Locate the cell with the specified text and output its (X, Y) center coordinate. 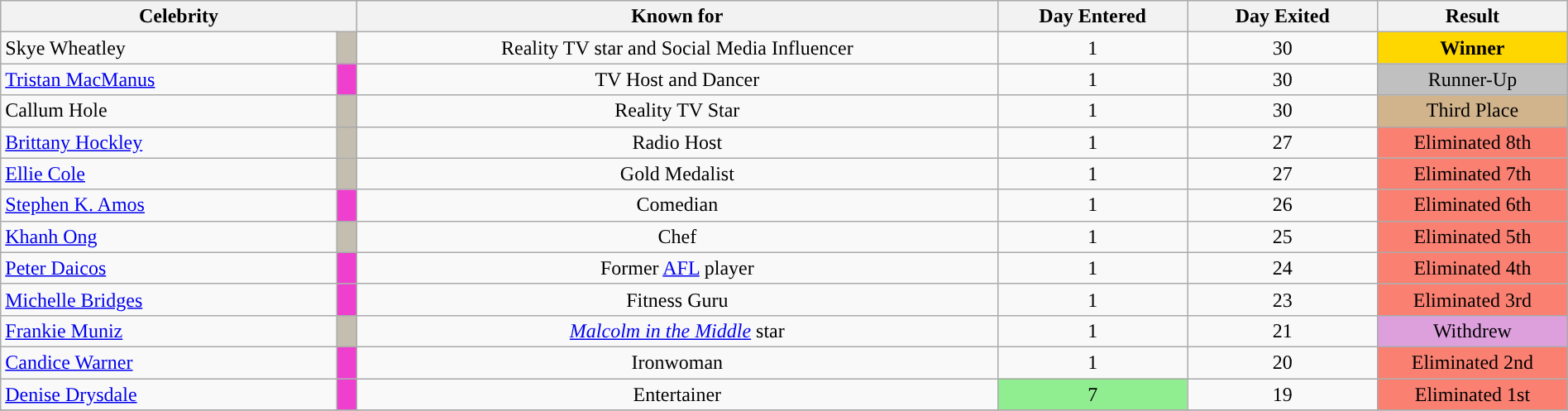
Reality TV Star (676, 111)
20 (1283, 362)
25 (1283, 237)
Skye Wheatley (169, 48)
Third Place (1473, 111)
Tristan MacManus (169, 79)
Runner-Up (1473, 79)
Known for (676, 17)
Eliminated 4th (1473, 268)
Eliminated 6th (1473, 205)
Frankie Muniz (169, 331)
Fitness Guru (676, 299)
Gold Medalist (676, 174)
24 (1283, 268)
TV Host and Dancer (676, 79)
Khanh Ong (169, 237)
21 (1283, 331)
Eliminated 7th (1473, 174)
Denise Drysdale (169, 394)
Day Entered (1092, 17)
Peter Daicos (169, 268)
Stephen K. Amos (169, 205)
Withdrew (1473, 331)
Celebrity (179, 17)
26 (1283, 205)
Eliminated 8th (1473, 142)
Day Exited (1283, 17)
Candice Warner (169, 362)
Malcolm in the Middle star (676, 331)
Brittany Hockley (169, 142)
Eliminated 3rd (1473, 299)
Winner (1473, 48)
Chef (676, 237)
Radio Host (676, 142)
Former AFL player (676, 268)
7 (1092, 394)
19 (1283, 394)
Eliminated 1st (1473, 394)
Eliminated 2nd (1473, 362)
Eliminated 5th (1473, 237)
Ellie Cole (169, 174)
Michelle Bridges (169, 299)
Ironwoman (676, 362)
Entertainer (676, 394)
Callum Hole (169, 111)
Reality TV star and Social Media Influencer (676, 48)
Comedian (676, 205)
23 (1283, 299)
Result (1473, 17)
